Pinpoint the cell where the given text exists, returning its [x, y] midpoint coordinate. 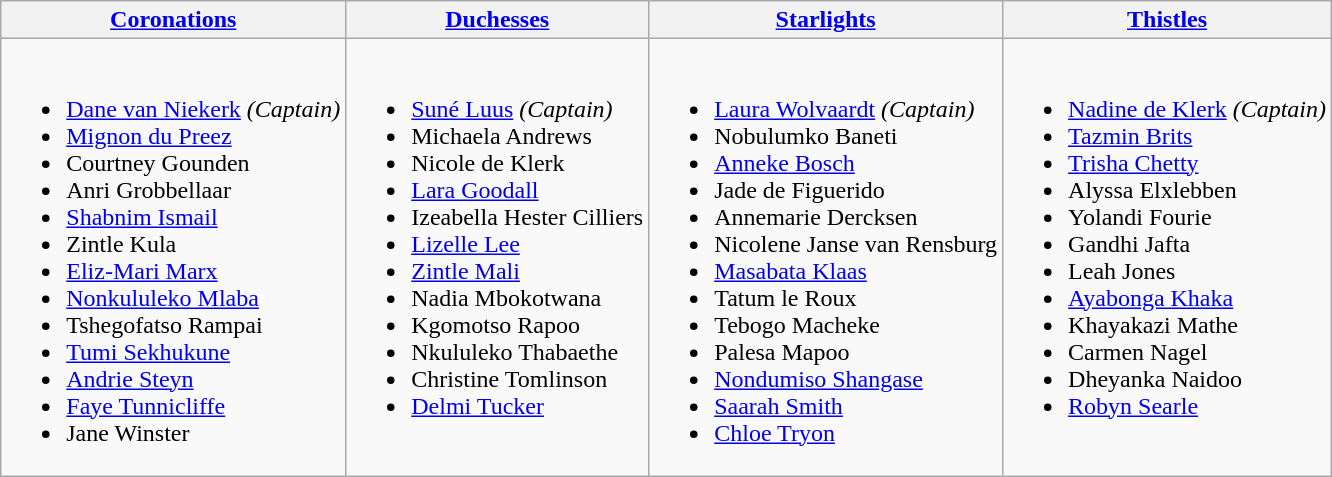
Starlights [826, 20]
Duchesses [498, 20]
Thistles [1168, 20]
Coronations [174, 20]
